Detect which cell encompasses the target text, then output its (X, Y) center coordinate. 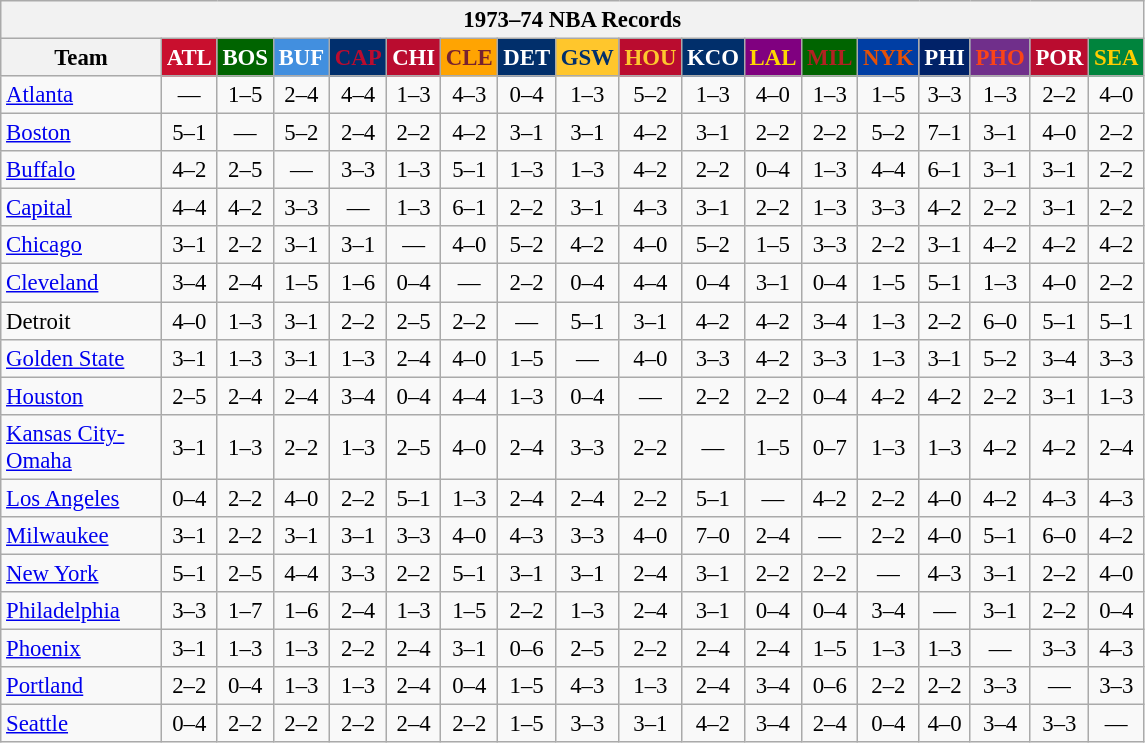
Philadelphia (82, 611)
Chicago (82, 245)
Cleveland (82, 283)
7–0 (714, 536)
Boston (82, 133)
MIL (830, 58)
CAP (358, 58)
7–1 (944, 133)
SEA (1116, 58)
Detroit (82, 321)
New York (82, 573)
1–7 (245, 611)
Atlanta (82, 95)
KCO (714, 58)
0–7 (830, 446)
DET (526, 58)
GSW (587, 58)
PHO (1000, 58)
Houston (82, 396)
BUF (301, 58)
LAL (772, 58)
Milwaukee (82, 536)
Portland (82, 686)
Los Angeles (82, 498)
NYK (888, 58)
POR (1060, 58)
Capital (82, 208)
CLE (470, 58)
BOS (245, 58)
Golden State (82, 358)
Seattle (82, 724)
PHI (944, 58)
Team (82, 58)
HOU (650, 58)
Buffalo (82, 170)
CHI (414, 58)
Phoenix (82, 648)
ATL (189, 58)
Kansas City-Omaha (82, 446)
1973–74 NBA Records (572, 20)
